Detect which cell encompasses the target text, then output its [x, y] center coordinate. 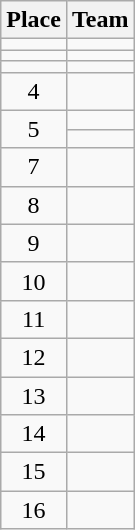
14 [34, 434]
16 [34, 510]
4 [34, 91]
11 [34, 319]
8 [34, 205]
15 [34, 472]
10 [34, 281]
13 [34, 395]
12 [34, 357]
7 [34, 167]
Place [34, 20]
9 [34, 243]
5 [34, 129]
Team [100, 20]
